Determine the (X, Y) coordinate at the center of the cell enclosing the given text.  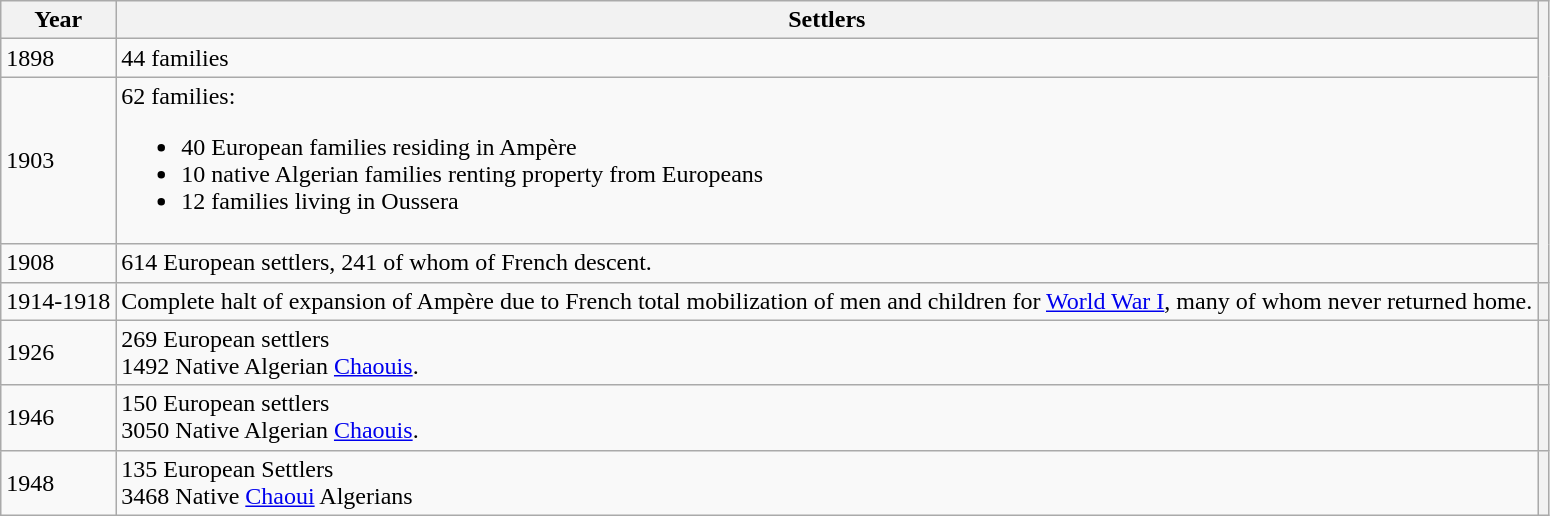
1914-1918 (58, 301)
614 European settlers, 241 of whom of French descent. (827, 263)
62 families:40 European families residing in Ampère10 native Algerian families renting property from Europeans12 families living in Oussera (827, 160)
Settlers (827, 20)
1926 (58, 352)
1948 (58, 482)
44 families (827, 58)
150 European settlers3050 Native Algerian Chaouis. (827, 418)
1898 (58, 58)
269 European settlers1492 Native Algerian Chaouis. (827, 352)
1946 (58, 418)
135 European Settlers3468 Native Chaoui Algerians (827, 482)
Year (58, 20)
Complete halt of expansion of Ampère due to French total mobilization of men and children for World War I, many of whom never returned home. (827, 301)
1908 (58, 263)
1903 (58, 160)
